Locate the cell with the specified text and output its (x, y) center coordinate. 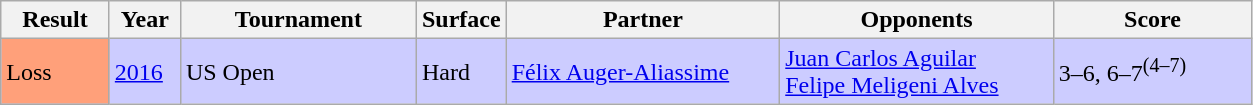
Loss (56, 72)
Juan Carlos Aguilar Felipe Meligeni Alves (917, 72)
2016 (144, 72)
Year (144, 20)
Félix Auger-Aliassime (643, 72)
Surface (461, 20)
3–6, 6–7(4–7) (1152, 72)
Score (1152, 20)
Result (56, 20)
Partner (643, 20)
Hard (461, 72)
Tournament (298, 20)
US Open (298, 72)
Opponents (917, 20)
